Return (x, y) of the center of cell containing provided text 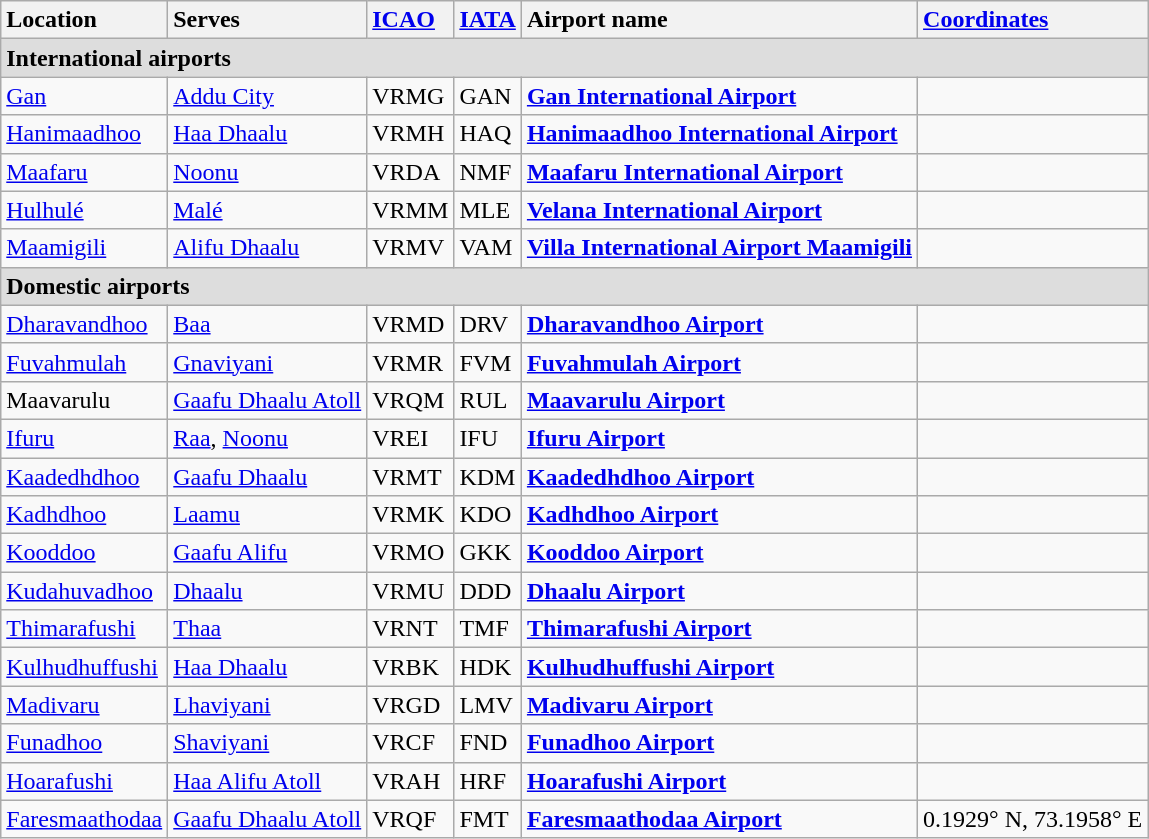
Kadhdhoo Airport (719, 515)
Gaafu Alifu (268, 553)
Dharavandhoo (84, 324)
Shaviyani (268, 743)
Kulhudhuffushi (84, 667)
Faresmaathodaa Airport (719, 819)
Villa International Airport Maamigili (719, 248)
Gan (84, 96)
Hulhulé (84, 210)
Velana International Airport (719, 210)
Hanimaadhoo International Airport (719, 134)
VRBK (410, 667)
KDM (488, 477)
VRMU (410, 591)
ICAO (410, 20)
HAQ (488, 134)
Kaadedhdhoo Airport (719, 477)
0.1929° N, 73.1958° E (1033, 819)
Airport name (719, 20)
NMF (488, 172)
IFU (488, 438)
Thimarafushi Airport (719, 629)
IATA (488, 20)
VRMD (410, 324)
Noonu (268, 172)
Gnaviyani (268, 362)
Fuvahmulah Airport (719, 362)
Alifu Dhaalu (268, 248)
International airports (574, 58)
Kaadedhdhoo (84, 477)
Kudahuvadhoo (84, 591)
Hoarafushi Airport (719, 781)
Location (84, 20)
Kooddoo Airport (719, 553)
Maamigili (84, 248)
VRMT (410, 477)
FVM (488, 362)
Raa, Noonu (268, 438)
HDK (488, 667)
VRGD (410, 705)
Funadhoo Airport (719, 743)
Maavarulu (84, 400)
Haa Alifu Atoll (268, 781)
Addu City (268, 96)
VRDA (410, 172)
VREI (410, 438)
Gaafu Dhaalu (268, 477)
Madivaru (84, 705)
Maavarulu Airport (719, 400)
Baa (268, 324)
VRMG (410, 96)
Dhaalu (268, 591)
Kulhudhuffushi Airport (719, 667)
VRMR (410, 362)
Faresmaathodaa (84, 819)
Malé (268, 210)
VRMK (410, 515)
RUL (488, 400)
DRV (488, 324)
MLE (488, 210)
Thaa (268, 629)
Dhaalu Airport (719, 591)
Laamu (268, 515)
VRQM (410, 400)
GAN (488, 96)
Madivaru Airport (719, 705)
VRQF (410, 819)
Gan International Airport (719, 96)
Fuvahmulah (84, 362)
Serves (268, 20)
FND (488, 743)
VRAH (410, 781)
Funadhoo (84, 743)
HRF (488, 781)
VAM (488, 248)
Kadhdhoo (84, 515)
Domestic airports (574, 286)
Thimarafushi (84, 629)
FMT (488, 819)
Hanimaadhoo (84, 134)
Coordinates (1033, 20)
VRMO (410, 553)
KDO (488, 515)
VRMV (410, 248)
Ifuru (84, 438)
Ifuru Airport (719, 438)
VRNT (410, 629)
LMV (488, 705)
VRMH (410, 134)
GKK (488, 553)
Hoarafushi (84, 781)
VRCF (410, 743)
Dharavandhoo Airport (719, 324)
TMF (488, 629)
Maafaru International Airport (719, 172)
Lhaviyani (268, 705)
VRMM (410, 210)
DDD (488, 591)
Kooddoo (84, 553)
Maafaru (84, 172)
